Provide the [x, y] coordinate of the cell's center where the given text is located.  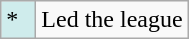
* [18, 20]
Led the league [112, 20]
